For the text-containing cell, return its midpoint in [X, Y] coordinate format. 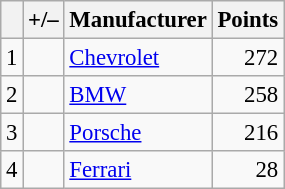
4 [12, 170]
+/– [44, 20]
BMW [138, 95]
1 [12, 58]
3 [12, 133]
Manufacturer [138, 20]
Ferrari [138, 170]
Chevrolet [138, 58]
Porsche [138, 133]
Points [248, 20]
258 [248, 95]
272 [248, 58]
216 [248, 133]
2 [12, 95]
28 [248, 170]
